Detect which cell encompasses the target text, then output its (x, y) center coordinate. 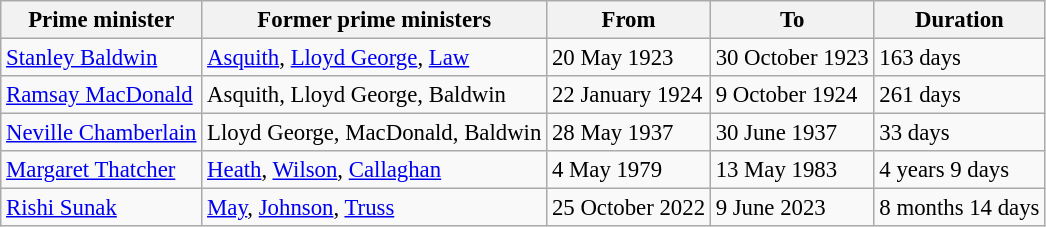
8 months 14 days (960, 208)
30 June 1937 (792, 133)
Asquith, Lloyd George, Baldwin (374, 95)
Heath, Wilson, Callaghan (374, 170)
261 days (960, 95)
33 days (960, 133)
May, Johnson, Truss (374, 208)
20 May 1923 (629, 58)
Duration (960, 20)
4 May 1979 (629, 170)
Neville Chamberlain (102, 133)
25 October 2022 (629, 208)
Lloyd George, MacDonald, Baldwin (374, 133)
Former prime ministers (374, 20)
From (629, 20)
163 days (960, 58)
To (792, 20)
28 May 1937 (629, 133)
22 January 1924 (629, 95)
30 October 1923 (792, 58)
4 years 9 days (960, 170)
Asquith, Lloyd George, Law (374, 58)
9 October 1924 (792, 95)
Margaret Thatcher (102, 170)
Rishi Sunak (102, 208)
Prime minister (102, 20)
Stanley Baldwin (102, 58)
Ramsay MacDonald (102, 95)
9 June 2023 (792, 208)
13 May 1983 (792, 170)
